Identify which cell holds the provided text, then report its (x, y) central coordinate. 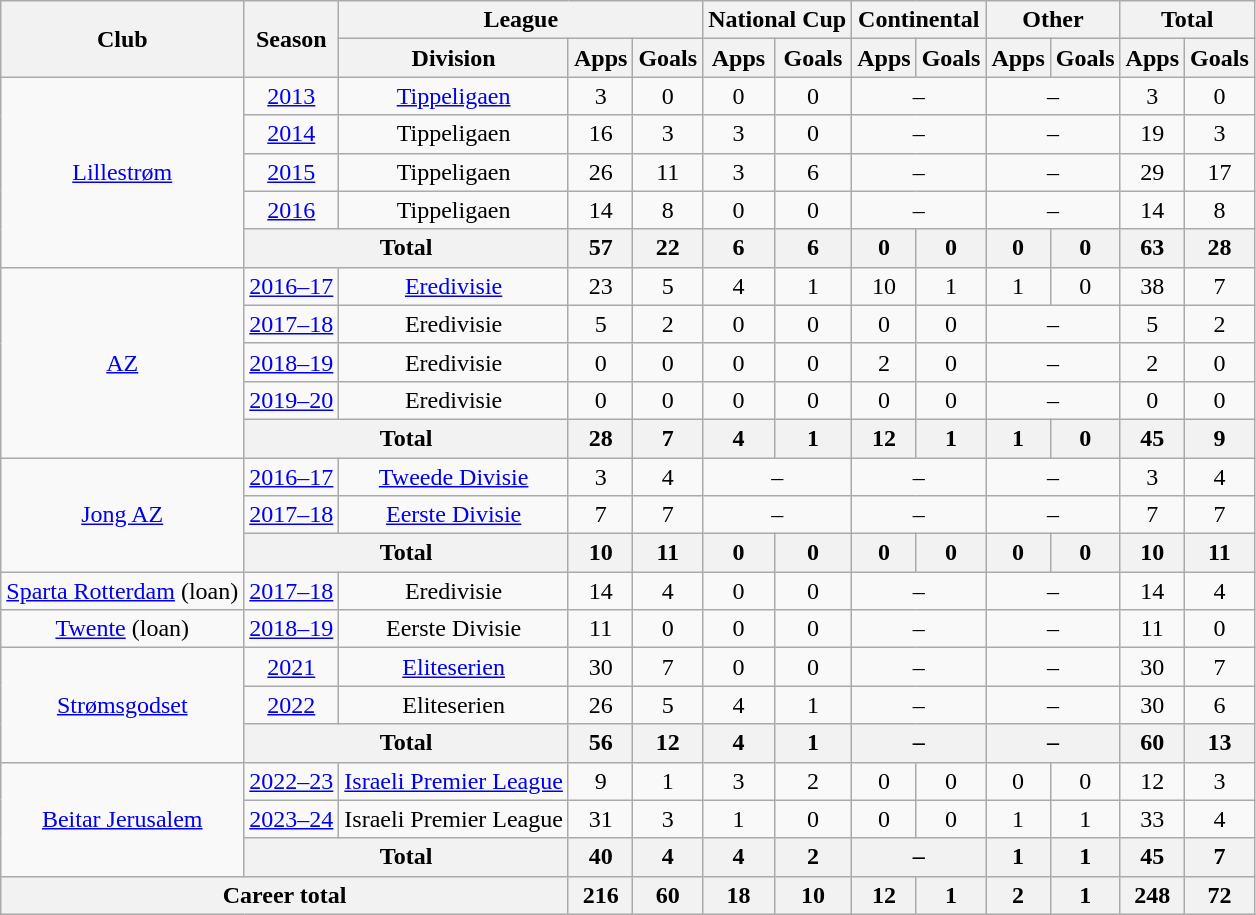
19 (1152, 134)
38 (1152, 286)
League (521, 20)
Club (122, 39)
63 (1152, 248)
2014 (292, 134)
16 (600, 134)
2021 (292, 667)
31 (600, 819)
Continental (919, 20)
33 (1152, 819)
2015 (292, 172)
72 (1220, 895)
Division (454, 58)
Beitar Jerusalem (122, 819)
17 (1220, 172)
Lillestrøm (122, 172)
Career total (285, 895)
Twente (loan) (122, 629)
2023–24 (292, 819)
29 (1152, 172)
40 (600, 857)
Tweede Divisie (454, 477)
2022 (292, 705)
13 (1220, 743)
Sparta Rotterdam (loan) (122, 591)
National Cup (778, 20)
Season (292, 39)
57 (600, 248)
2013 (292, 96)
Other (1053, 20)
23 (600, 286)
2022–23 (292, 781)
Strømsgodset (122, 705)
2019–20 (292, 400)
216 (600, 895)
AZ (122, 362)
Jong AZ (122, 515)
18 (739, 895)
248 (1152, 895)
56 (600, 743)
2016 (292, 210)
22 (668, 248)
